Scan for the cell matching the given text and deliver its (X, Y) coordinate at center. 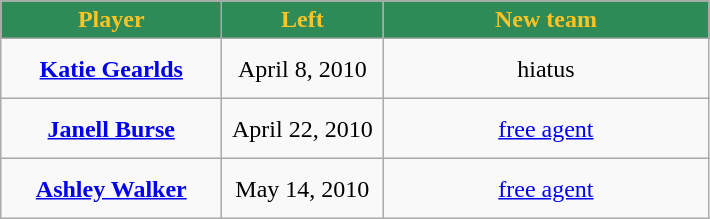
April 22, 2010 (302, 129)
Player (112, 20)
May 14, 2010 (302, 189)
Left (302, 20)
New team (546, 20)
hiatus (546, 69)
Katie Gearlds (112, 69)
Ashley Walker (112, 189)
Janell Burse (112, 129)
April 8, 2010 (302, 69)
